Identify which cell holds the provided text, then report its [X, Y] central coordinate. 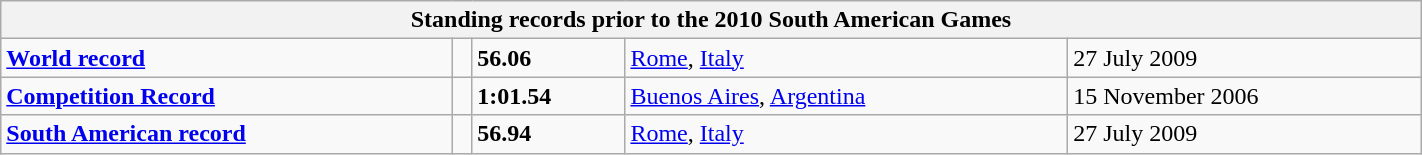
56.94 [548, 134]
World record [226, 58]
Competition Record [226, 96]
56.06 [548, 58]
1:01.54 [548, 96]
South American record [226, 134]
Standing records prior to the 2010 South American Games [711, 20]
15 November 2006 [1245, 96]
Buenos Aires, Argentina [846, 96]
